Scan for the cell matching the given text and deliver its (X, Y) coordinate at center. 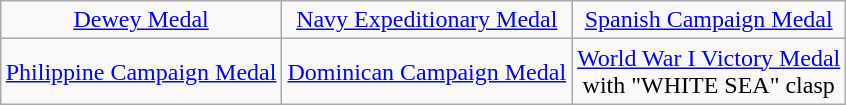
Philippine Campaign Medal (141, 72)
Spanish Campaign Medal (709, 20)
Dominican Campaign Medal (427, 72)
World War I Victory Medalwith "WHITE SEA" clasp (709, 72)
Navy Expeditionary Medal (427, 20)
Dewey Medal (141, 20)
